Scan for the cell matching the given text and deliver its [x, y] coordinate at center. 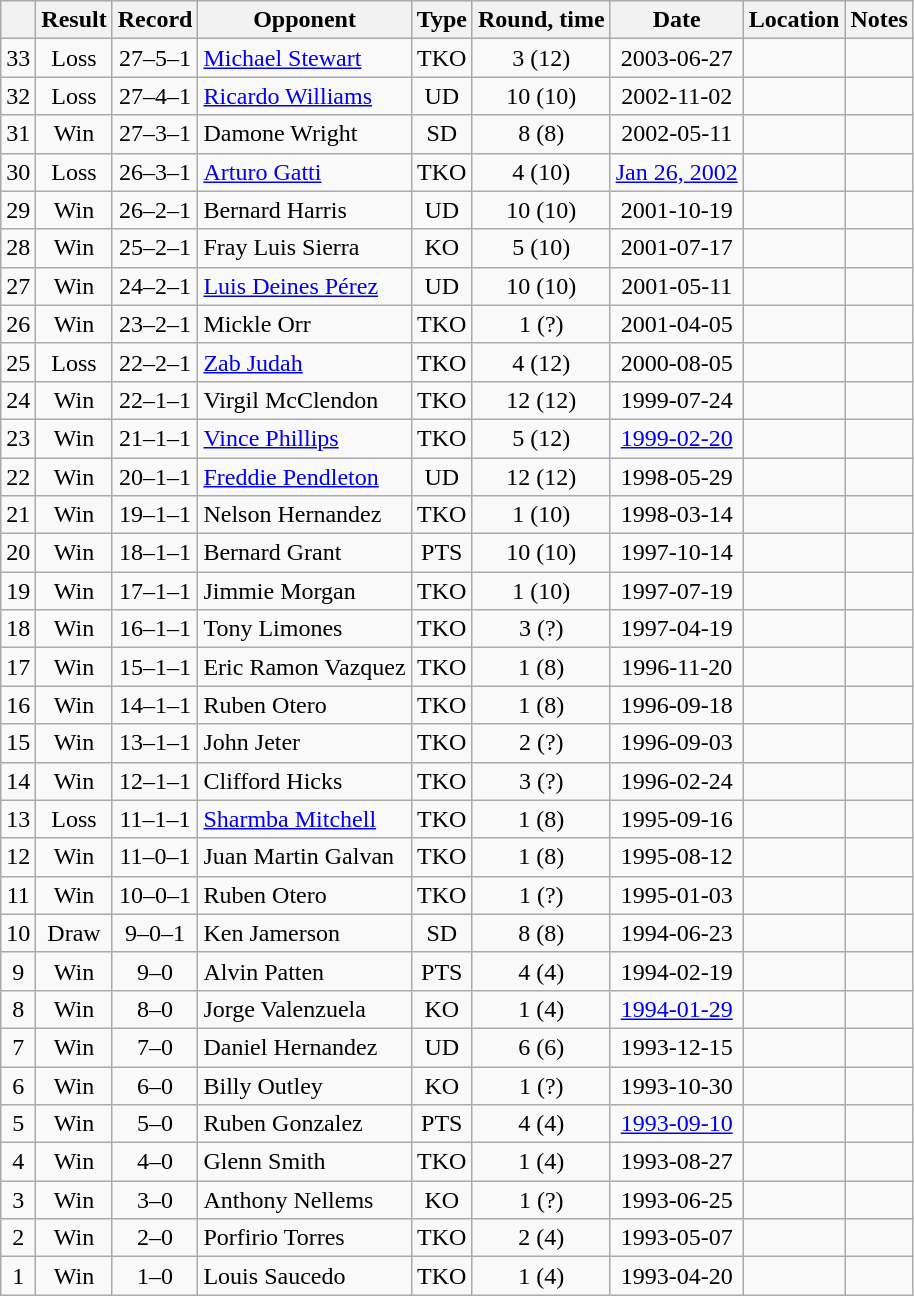
1998-03-14 [676, 515]
33 [18, 58]
1997-07-19 [676, 591]
Notes [879, 20]
2001-05-11 [676, 286]
25 [18, 362]
13 [18, 819]
22–2–1 [155, 362]
24–2–1 [155, 286]
2000-08-05 [676, 362]
1993-12-15 [676, 1047]
14–1–1 [155, 705]
26–2–1 [155, 210]
1 [18, 1276]
15–1–1 [155, 667]
Louis Saucedo [304, 1276]
1995-08-12 [676, 857]
7 [18, 1047]
2001-10-19 [676, 210]
1996-09-03 [676, 743]
Alvin Patten [304, 971]
1996-02-24 [676, 781]
Tony Limones [304, 629]
19 [18, 591]
21 [18, 515]
Eric Ramon Vazquez [304, 667]
4 (12) [541, 362]
9–0–1 [155, 933]
18 [18, 629]
2001-04-05 [676, 324]
1997-04-19 [676, 629]
Luis Deines Pérez [304, 286]
Ricardo Williams [304, 96]
32 [18, 96]
29 [18, 210]
10 [18, 933]
11–0–1 [155, 857]
3–0 [155, 1200]
27–4–1 [155, 96]
21–1–1 [155, 438]
27 [18, 286]
7–0 [155, 1047]
26 [18, 324]
Michael Stewart [304, 58]
26–3–1 [155, 172]
Zab Judah [304, 362]
14 [18, 781]
Date [676, 20]
1993-10-30 [676, 1085]
Damone Wright [304, 134]
6–0 [155, 1085]
1997-10-14 [676, 553]
8–0 [155, 1009]
23 [18, 438]
1995-01-03 [676, 895]
Ruben Gonzalez [304, 1124]
9–0 [155, 971]
1999-07-24 [676, 400]
1994-02-19 [676, 971]
Juan Martin Galvan [304, 857]
2001-07-17 [676, 248]
Virgil McClendon [304, 400]
1993-04-20 [676, 1276]
20 [18, 553]
3 (12) [541, 58]
2–0 [155, 1238]
1995-09-16 [676, 819]
Porfirio Torres [304, 1238]
Round, time [541, 20]
16 [18, 705]
Bernard Harris [304, 210]
Record [155, 20]
1994-06-23 [676, 933]
12–1–1 [155, 781]
3 [18, 1200]
10–0–1 [155, 895]
Clifford Hicks [304, 781]
1993-09-10 [676, 1124]
Mickle Orr [304, 324]
2002-11-02 [676, 96]
17–1–1 [155, 591]
6 [18, 1085]
1993-06-25 [676, 1200]
17 [18, 667]
9 [18, 971]
Opponent [304, 20]
11–1–1 [155, 819]
Vince Phillips [304, 438]
30 [18, 172]
Arturo Gatti [304, 172]
12 [18, 857]
5 [18, 1124]
1999-02-20 [676, 438]
18–1–1 [155, 553]
Type [442, 20]
15 [18, 743]
Daniel Hernandez [304, 1047]
2 (?) [541, 743]
Anthony Nellems [304, 1200]
8 [18, 1009]
27–3–1 [155, 134]
24 [18, 400]
4 (10) [541, 172]
2003-06-27 [676, 58]
Bernard Grant [304, 553]
Billy Outley [304, 1085]
Jimmie Morgan [304, 591]
2002-05-11 [676, 134]
22 [18, 477]
19–1–1 [155, 515]
1–0 [155, 1276]
1998-05-29 [676, 477]
5–0 [155, 1124]
1993-08-27 [676, 1162]
11 [18, 895]
Nelson Hernandez [304, 515]
16–1–1 [155, 629]
1996-11-20 [676, 667]
2 [18, 1238]
1996-09-18 [676, 705]
4–0 [155, 1162]
Freddie Pendleton [304, 477]
28 [18, 248]
Glenn Smith [304, 1162]
27–5–1 [155, 58]
1994-01-29 [676, 1009]
1993-05-07 [676, 1238]
Jan 26, 2002 [676, 172]
23–2–1 [155, 324]
Result [74, 20]
20–1–1 [155, 477]
Ken Jamerson [304, 933]
Draw [74, 933]
Jorge Valenzuela [304, 1009]
Sharmba Mitchell [304, 819]
Location [794, 20]
Fray Luis Sierra [304, 248]
4 [18, 1162]
22–1–1 [155, 400]
5 (12) [541, 438]
13–1–1 [155, 743]
John Jeter [304, 743]
6 (6) [541, 1047]
25–2–1 [155, 248]
5 (10) [541, 248]
2 (4) [541, 1238]
31 [18, 134]
